Return [X, Y] of the center of cell containing provided text 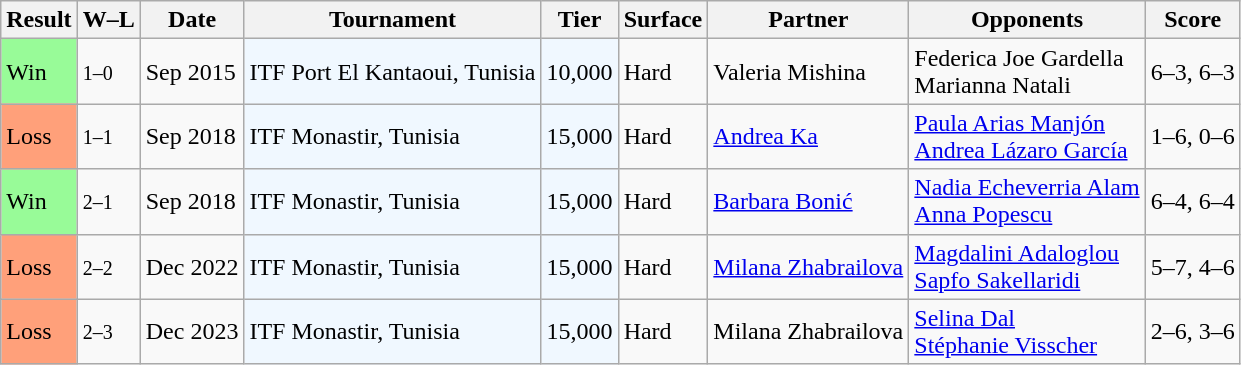
Partner [808, 20]
Tier [580, 20]
6–3, 6–3 [1192, 72]
6–4, 6–4 [1192, 202]
W–L [108, 20]
Magdalini Adaloglou Sapfo Sakellaridi [1027, 266]
Federica Joe Gardella Marianna Natali [1027, 72]
Barbara Bonić [808, 202]
1–0 [108, 72]
Valeria Mishina [808, 72]
Result [39, 20]
5–7, 4–6 [1192, 266]
Dec 2023 [192, 332]
2–6, 3–6 [1192, 332]
Selina Dal Stéphanie Visscher [1027, 332]
Dec 2022 [192, 266]
Date [192, 20]
2–3 [108, 332]
Opponents [1027, 20]
Score [1192, 20]
Sep 2015 [192, 72]
ITF Port El Kantaoui, Tunisia [392, 72]
1–1 [108, 136]
Nadia Echeverria Alam Anna Popescu [1027, 202]
2–1 [108, 202]
Tournament [392, 20]
2–2 [108, 266]
Andrea Ka [808, 136]
1–6, 0–6 [1192, 136]
10,000 [580, 72]
Paula Arias Manjón Andrea Lázaro García [1027, 136]
Surface [663, 20]
